Provide the (X, Y) coordinate of the cell's center where the given text is located.  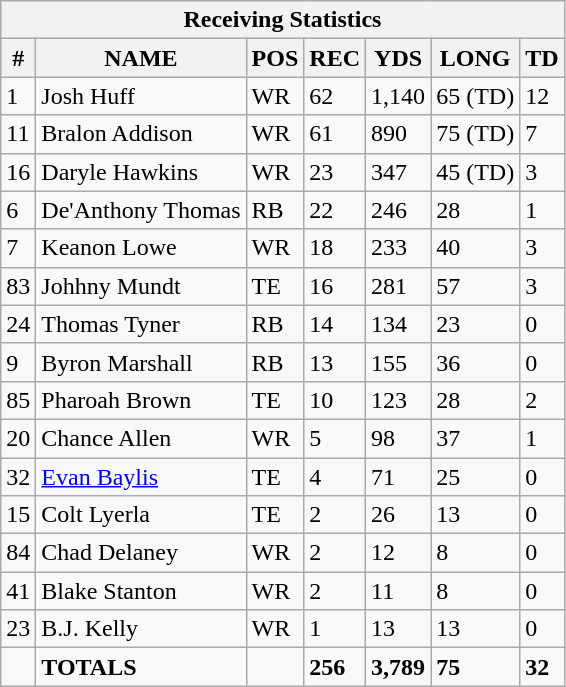
71 (398, 477)
45 (TD) (476, 172)
83 (18, 286)
40 (476, 248)
41 (18, 591)
10 (335, 400)
37 (476, 438)
Colt Lyerla (141, 515)
24 (18, 324)
1,140 (398, 96)
Daryle Hawkins (141, 172)
6 (18, 210)
4 (335, 477)
134 (398, 324)
22 (335, 210)
85 (18, 400)
Receiving Statistics (282, 20)
57 (476, 286)
5 (335, 438)
Evan Baylis (141, 477)
TD (542, 58)
123 (398, 400)
LONG (476, 58)
233 (398, 248)
36 (476, 362)
62 (335, 96)
25 (476, 477)
Blake Stanton (141, 591)
155 (398, 362)
15 (18, 515)
65 (TD) (476, 96)
9 (18, 362)
890 (398, 134)
Josh Huff (141, 96)
REC (335, 58)
Johhny Mundt (141, 286)
# (18, 58)
3,789 (398, 667)
84 (18, 553)
26 (398, 515)
Bralon Addison (141, 134)
75 (TD) (476, 134)
De'Anthony Thomas (141, 210)
Byron Marshall (141, 362)
256 (335, 667)
B.J. Kelly (141, 629)
14 (335, 324)
61 (335, 134)
98 (398, 438)
75 (476, 667)
281 (398, 286)
YDS (398, 58)
NAME (141, 58)
Chance Allen (141, 438)
347 (398, 172)
POS (275, 58)
18 (335, 248)
20 (18, 438)
246 (398, 210)
TOTALS (141, 667)
Keanon Lowe (141, 248)
Pharoah Brown (141, 400)
Chad Delaney (141, 553)
Thomas Tyner (141, 324)
